Output the [x, y] coordinate of the center of the cell containing the given text.  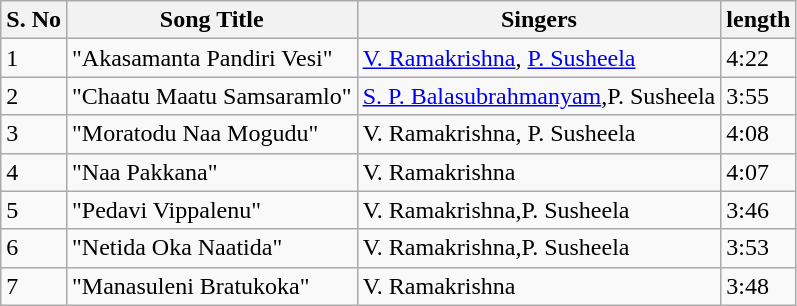
3:46 [758, 210]
S. No [34, 20]
4:22 [758, 58]
Singers [539, 20]
5 [34, 210]
4:07 [758, 172]
2 [34, 96]
1 [34, 58]
6 [34, 248]
"Manasuleni Bratukoka" [212, 286]
"Chaatu Maatu Samsaramlo" [212, 96]
S. P. Balasubrahmanyam,P. Susheela [539, 96]
4 [34, 172]
3:48 [758, 286]
Song Title [212, 20]
"Netida Oka Naatida" [212, 248]
"Moratodu Naa Mogudu" [212, 134]
"Akasamanta Pandiri Vesi" [212, 58]
3:55 [758, 96]
4:08 [758, 134]
3 [34, 134]
"Naa Pakkana" [212, 172]
"Pedavi Vippalenu" [212, 210]
3:53 [758, 248]
7 [34, 286]
length [758, 20]
